Provide the (x, y) coordinate of the cell's center where the given text is located.  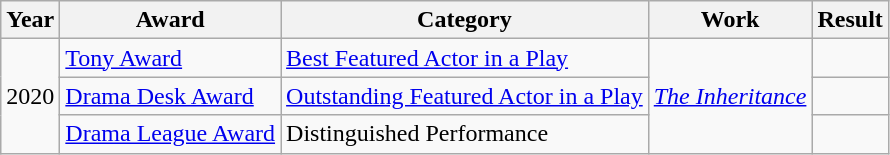
Tony Award (170, 58)
Best Featured Actor in a Play (465, 58)
Award (170, 20)
Drama League Award (170, 134)
2020 (30, 96)
Category (465, 20)
Work (730, 20)
Outstanding Featured Actor in a Play (465, 96)
Drama Desk Award (170, 96)
Result (850, 20)
Distinguished Performance (465, 134)
Year (30, 20)
The Inheritance (730, 96)
